From the cell containing the given text, extract its center point as (X, Y) coordinate. 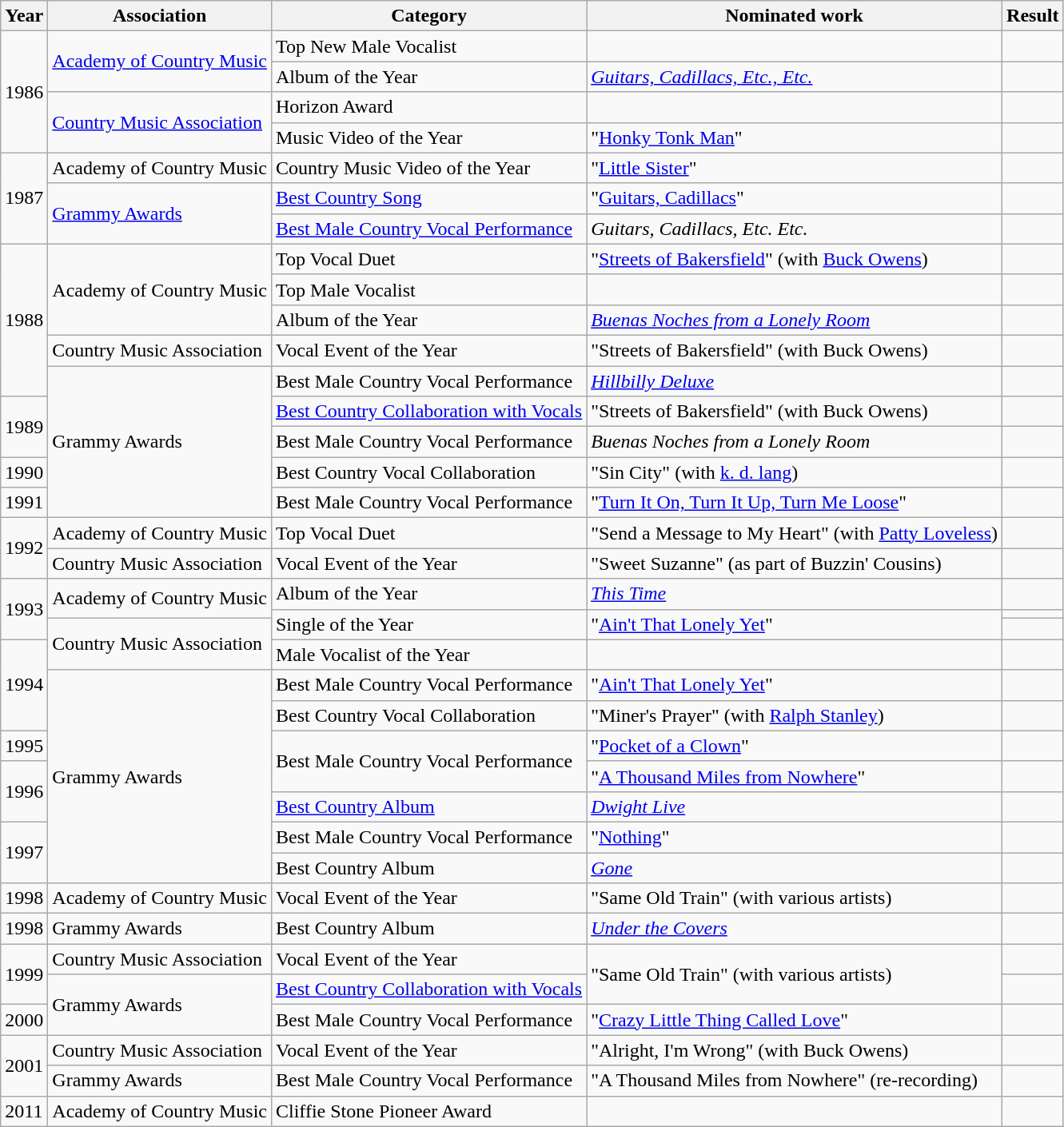
Horizon Award (428, 107)
"Guitars, Cadillacs" (795, 198)
1999 (24, 974)
"Sin City" (with k. d. lang) (795, 472)
1996 (24, 791)
"A Thousand Miles from Nowhere" (795, 776)
1995 (24, 746)
Result (1033, 16)
1986 (24, 92)
1990 (24, 472)
2011 (24, 1111)
"Pocket of a Clown" (795, 746)
"Nothing" (795, 837)
1997 (24, 852)
1991 (24, 503)
Music Video of the Year (428, 137)
Association (160, 16)
1989 (24, 427)
2001 (24, 1065)
1993 (24, 609)
"A Thousand Miles from Nowhere" (re-recording) (795, 1081)
"Turn It On, Turn It Up, Turn Me Loose" (795, 503)
"Miner's Prayer" (with Ralph Stanley) (795, 715)
Guitars, Cadillacs, Etc., Etc. (795, 77)
Single of the Year (428, 624)
Top New Male Vocalist (428, 46)
Nominated work (795, 16)
1987 (24, 198)
Under the Covers (795, 929)
1988 (24, 320)
"Sweet Suzanne" (as part of Buzzin' Cousins) (795, 563)
Top Male Vocalist (428, 289)
"Honky Tonk Man" (795, 137)
1994 (24, 685)
Gone (795, 867)
Hillbilly Deluxe (795, 381)
1992 (24, 548)
Male Vocalist of the Year (428, 655)
Dwight Live (795, 806)
Cliffie Stone Pioneer Award (428, 1111)
"Crazy Little Thing Called Love" (795, 1020)
Best Country Song (428, 198)
Guitars, Cadillacs, Etc. Etc. (795, 229)
"Little Sister" (795, 168)
"Send a Message to My Heart" (with Patty Loveless) (795, 533)
2000 (24, 1020)
Country Music Video of the Year (428, 168)
Category (428, 16)
"Alright, I'm Wrong" (with Buck Owens) (795, 1050)
This Time (795, 594)
Year (24, 16)
